Pinpoint the cell where the given text exists, returning its [X, Y] midpoint coordinate. 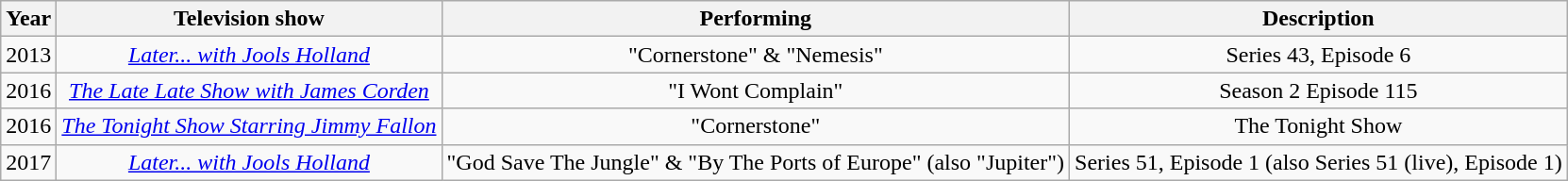
Performing [756, 19]
Television show [249, 19]
Series 43, Episode 6 [1319, 55]
"God Save The Jungle" & "By The Ports of Europe" (also "Jupiter") [756, 162]
The Tonight Show Starring Jimmy Fallon [249, 126]
2017 [28, 162]
"I Wont Complain" [756, 90]
The Tonight Show [1319, 126]
2013 [28, 55]
"Cornerstone" [756, 126]
"Cornerstone" & "Nemesis" [756, 55]
Season 2 Episode 115 [1319, 90]
The Late Late Show with James Corden [249, 90]
Description [1319, 19]
Year [28, 19]
Series 51, Episode 1 (also Series 51 (live), Episode 1) [1319, 162]
